Detect which cell encompasses the target text, then output its [X, Y] center coordinate. 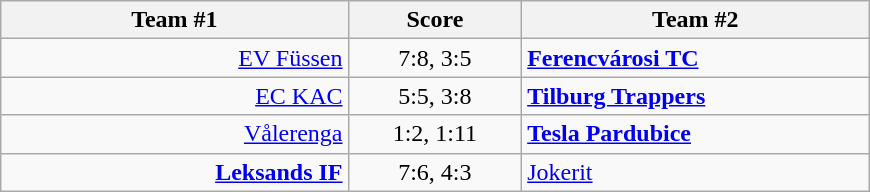
7:8, 3:5 [435, 58]
Ferencvárosi TC [696, 58]
Vålerenga [174, 134]
Score [435, 20]
Tilburg Trappers [696, 96]
Tesla Pardubice [696, 134]
Team #2 [696, 20]
5:5, 3:8 [435, 96]
EC KAC [174, 96]
Team #1 [174, 20]
7:6, 4:3 [435, 172]
Jokerit [696, 172]
EV Füssen [174, 58]
1:2, 1:11 [435, 134]
Leksands IF [174, 172]
